Extract the (x, y) coordinate from the center of the cell holding the provided text.  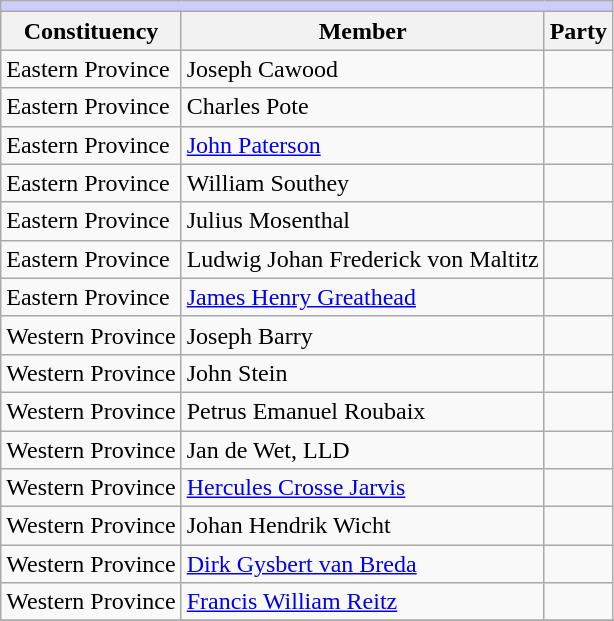
Julius Mosenthal (362, 221)
Constituency (91, 31)
Petrus Emanuel Roubaix (362, 411)
John Stein (362, 373)
Francis William Reitz (362, 602)
Charles Pote (362, 107)
Member (362, 31)
James Henry Greathead (362, 297)
Party (578, 31)
Dirk Gysbert van Breda (362, 564)
Jan de Wet, LLD (362, 449)
William Southey (362, 183)
John Paterson (362, 145)
Joseph Cawood (362, 69)
Johan Hendrik Wicht (362, 526)
Joseph Barry (362, 335)
Hercules Crosse Jarvis (362, 488)
Ludwig Johan Frederick von Maltitz (362, 259)
